Pinpoint the cell where the given text exists, returning its [x, y] midpoint coordinate. 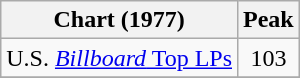
Peak [269, 20]
103 [269, 58]
Chart (1977) [120, 20]
U.S. Billboard Top LPs [120, 58]
